Capture the cell that displays the provided text and extract its (x, y) central coordinate. 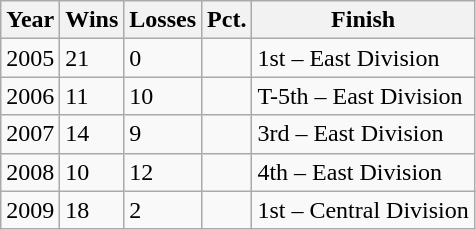
2006 (30, 96)
18 (92, 210)
2007 (30, 134)
1st – East Division (363, 58)
2005 (30, 58)
Pct. (227, 20)
14 (92, 134)
2008 (30, 172)
Finish (363, 20)
21 (92, 58)
3rd – East Division (363, 134)
2009 (30, 210)
0 (163, 58)
4th – East Division (363, 172)
2 (163, 210)
T-5th – East Division (363, 96)
11 (92, 96)
9 (163, 134)
Losses (163, 20)
Wins (92, 20)
12 (163, 172)
Year (30, 20)
1st – Central Division (363, 210)
